Locate the cell with the specified text and output its (X, Y) center coordinate. 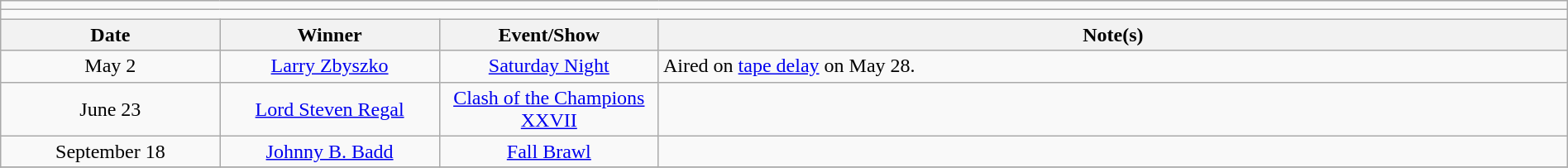
May 2 (111, 66)
Lord Steven Regal (329, 109)
Aired on tape delay on May 28. (1113, 66)
Date (111, 35)
Larry Zbyszko (329, 66)
Fall Brawl (549, 151)
Note(s) (1113, 35)
Saturday Night (549, 66)
Winner (329, 35)
Event/Show (549, 35)
June 23 (111, 109)
Johnny B. Badd (329, 151)
September 18 (111, 151)
Clash of the Champions XXVII (549, 109)
